For the text-containing cell, return its midpoint in (X, Y) coordinate format. 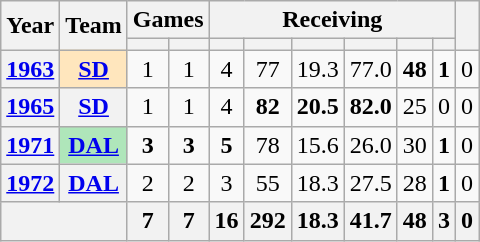
5 (226, 145)
Games (168, 20)
77 (268, 69)
77.0 (370, 69)
1972 (30, 183)
30 (414, 145)
28 (414, 183)
1971 (30, 145)
1965 (30, 107)
27.5 (370, 183)
20.5 (318, 107)
55 (268, 183)
15.6 (318, 145)
1963 (30, 69)
82 (268, 107)
Year (30, 26)
25 (414, 107)
292 (268, 221)
82.0 (370, 107)
16 (226, 221)
Team (94, 26)
26.0 (370, 145)
78 (268, 145)
19.3 (318, 69)
41.7 (370, 221)
Receiving (332, 20)
